Pinpoint the cell where the given text exists, returning its (X, Y) midpoint coordinate. 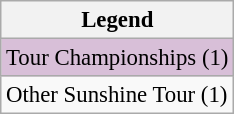
Other Sunshine Tour (1) (118, 95)
Legend (118, 20)
Tour Championships (1) (118, 58)
